Locate the cell with the specified text and output its [x, y] center coordinate. 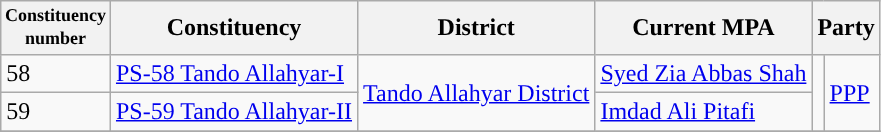
PPP [852, 92]
Imdad Ali Pitafi [704, 111]
Syed Zia Abbas Shah [704, 73]
PS-59 Tando Allahyar-II [234, 111]
Constituency [234, 28]
District [476, 28]
Constituency number [56, 28]
59 [56, 111]
Current MPA [704, 28]
Party [846, 28]
Tando Allahyar District [476, 92]
PS-58 Tando Allahyar-I [234, 73]
58 [56, 73]
